Detect which cell encompasses the target text, then output its (X, Y) center coordinate. 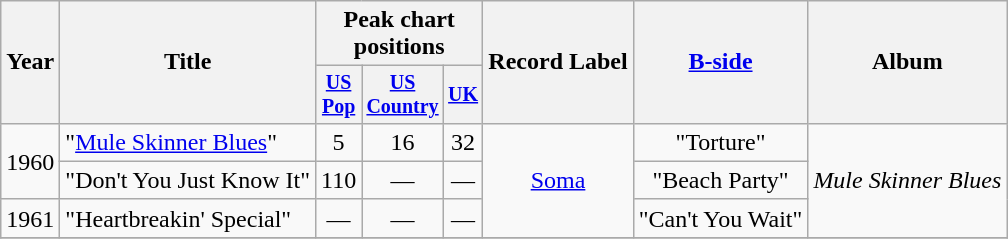
Soma (558, 180)
Peak chartpositions (400, 34)
1960 (30, 161)
USPop (339, 94)
110 (339, 180)
1961 (30, 218)
"Torture" (720, 142)
"Beach Party" (720, 180)
Title (188, 62)
5 (339, 142)
16 (403, 142)
Mule Skinner Blues (908, 180)
"Don't You Just Know It" (188, 180)
"Heartbreakin' Special" (188, 218)
USCountry (403, 94)
"Mule Skinner Blues" (188, 142)
"Can't You Wait" (720, 218)
Year (30, 62)
Record Label (558, 62)
32 (462, 142)
UK (462, 94)
Album (908, 62)
B-side (720, 62)
